Return (x, y) of the center of cell containing provided text 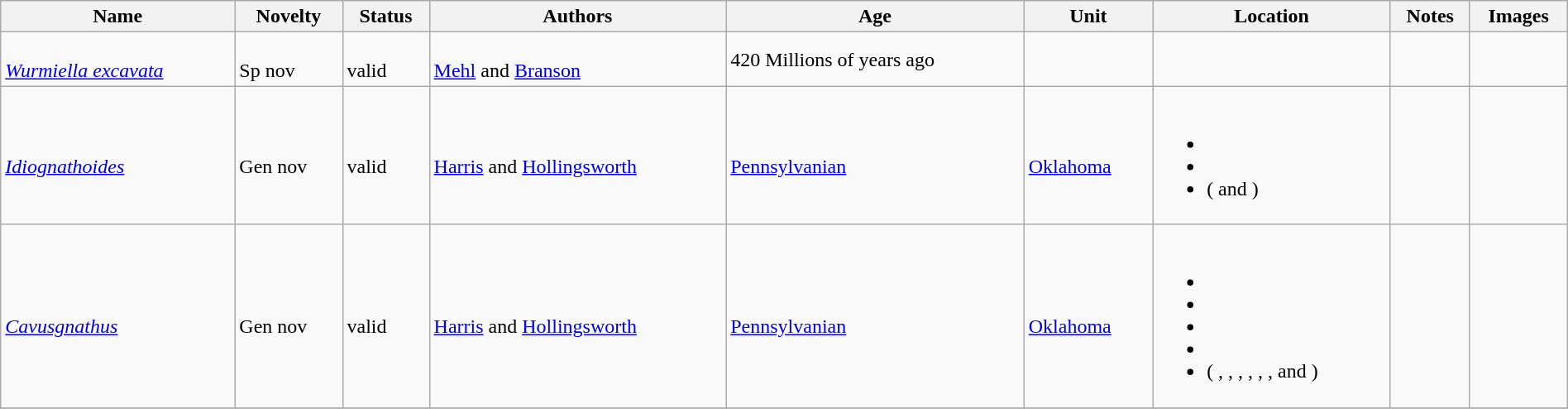
Mehl and Branson (577, 60)
( , , , , , , and ) (1272, 316)
Name (117, 17)
Status (385, 17)
Location (1272, 17)
Novelty (289, 17)
Sp nov (289, 60)
( and ) (1272, 156)
Wurmiella excavata (117, 60)
Cavusgnathus (117, 316)
Authors (577, 17)
Images (1518, 17)
Unit (1088, 17)
Age (875, 17)
Idiognathoides (117, 156)
Notes (1430, 17)
420 Millions of years ago (875, 60)
